Return (x, y) of the center of cell containing provided text 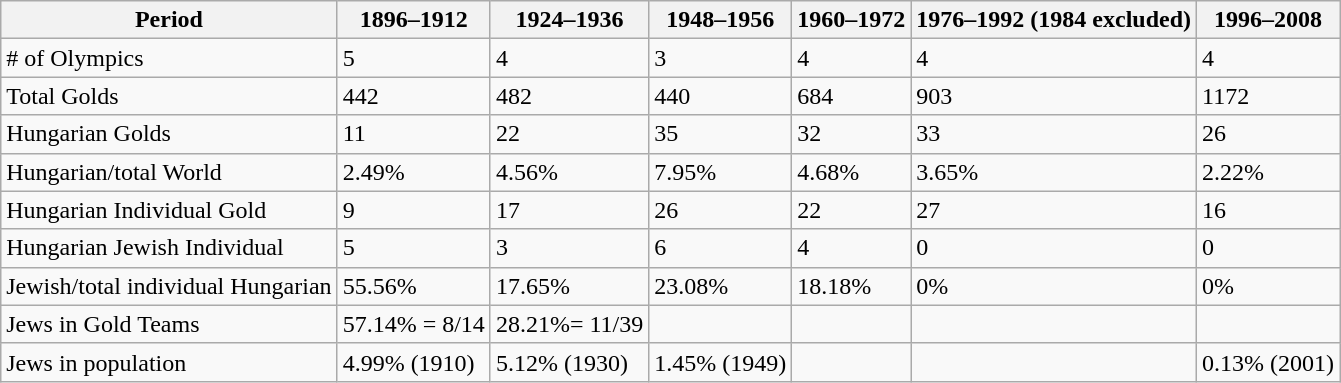
Hungarian Individual Gold (169, 210)
6 (720, 248)
1.45% (1949) (720, 362)
5.12% (1930) (569, 362)
Hungarian/total World (169, 172)
1996–2008 (1268, 20)
1172 (1268, 96)
Hungarian Jewish Individual (169, 248)
23.08% (720, 286)
1948–1956 (720, 20)
17.65% (569, 286)
# of Olympics (169, 58)
35 (720, 134)
27 (1054, 210)
Jewish/total individual Hungarian (169, 286)
4.56% (569, 172)
684 (852, 96)
28.21%= 11/39 (569, 324)
32 (852, 134)
442 (414, 96)
Period (169, 20)
33 (1054, 134)
11 (414, 134)
9 (414, 210)
2.49% (414, 172)
16 (1268, 210)
4.99% (1910) (414, 362)
4.68% (852, 172)
482 (569, 96)
Hungarian Golds (169, 134)
Jews in Gold Teams (169, 324)
7.95% (720, 172)
1960–1972 (852, 20)
Total Golds (169, 96)
440 (720, 96)
1896–1912 (414, 20)
2.22% (1268, 172)
903 (1054, 96)
0.13% (2001) (1268, 362)
57.14% = 8/14 (414, 324)
1924–1936 (569, 20)
18.18% (852, 286)
Jews in population (169, 362)
3.65% (1054, 172)
17 (569, 210)
1976–1992 (1984 excluded) (1054, 20)
55.56% (414, 286)
